Extract the (x, y) coordinate from the center of the cell holding the provided text.  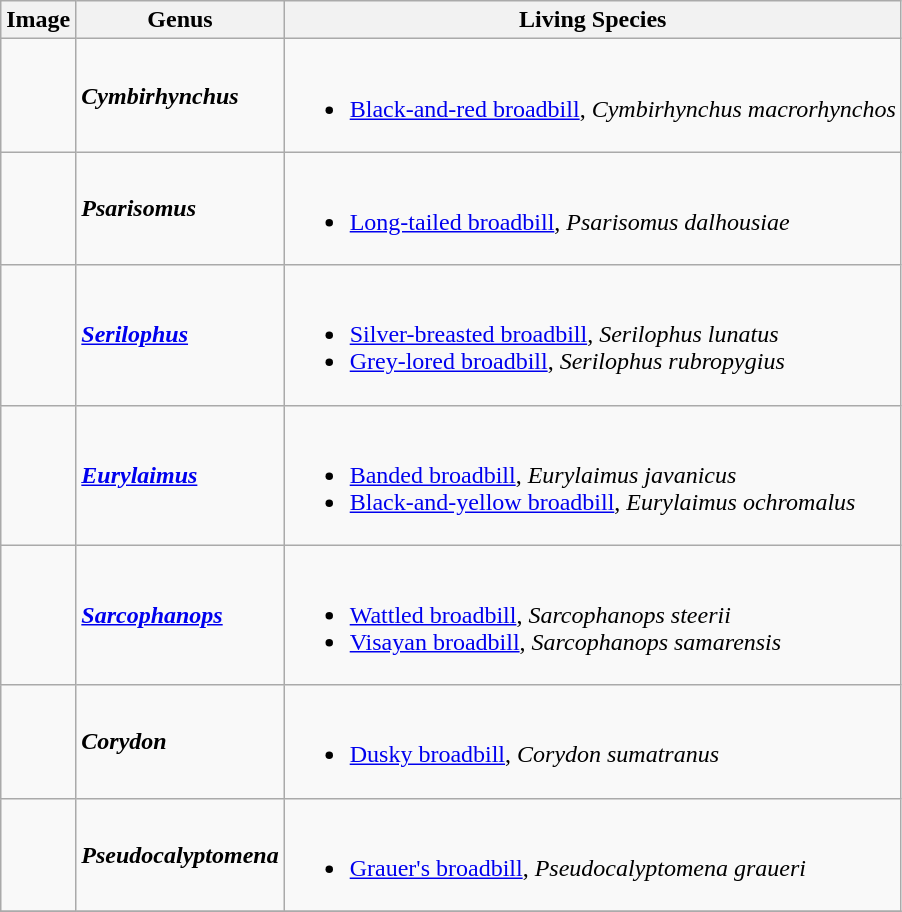
Grauer's broadbill, Pseudocalyptomena graueri (592, 854)
Pseudocalyptomena (180, 854)
Psarisomus (180, 208)
Living Species (592, 20)
Corydon (180, 742)
Serilophus (180, 335)
Dusky broadbill, Corydon sumatranus (592, 742)
Wattled broadbill, Sarcophanops steeriiVisayan broadbill, Sarcophanops samarensis (592, 615)
Banded broadbill, Eurylaimus javanicusBlack-and-yellow broadbill, Eurylaimus ochromalus (592, 475)
Image (38, 20)
Cymbirhynchus (180, 96)
Black-and-red broadbill, Cymbirhynchus macrorhynchos (592, 96)
Long-tailed broadbill, Psarisomus dalhousiae (592, 208)
Eurylaimus (180, 475)
Sarcophanops (180, 615)
Silver-breasted broadbill, Serilophus lunatusGrey-lored broadbill, Serilophus rubropygius (592, 335)
Genus (180, 20)
